Find where the given text appears and provide that cell's center as (x, y) coordinate. 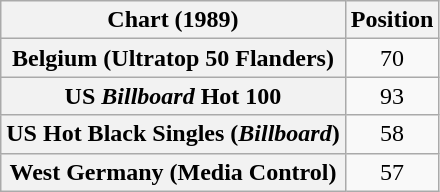
93 (392, 96)
US Hot Black Singles (Billboard) (173, 134)
57 (392, 172)
Chart (1989) (173, 20)
70 (392, 58)
58 (392, 134)
US Billboard Hot 100 (173, 96)
Position (392, 20)
Belgium (Ultratop 50 Flanders) (173, 58)
West Germany (Media Control) (173, 172)
